For the text-containing cell, return its midpoint in [X, Y] coordinate format. 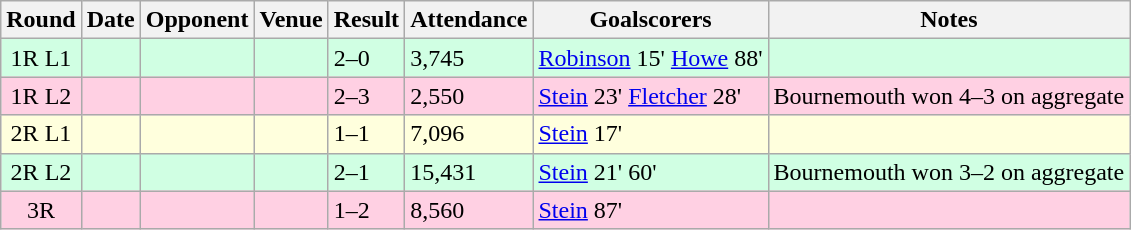
3R [41, 210]
1R L1 [41, 58]
15,431 [469, 172]
Stein 87' [650, 210]
2R L2 [41, 172]
1R L2 [41, 96]
Stein 21' 60' [650, 172]
2–1 [366, 172]
Venue [291, 20]
Bournemouth won 4–3 on aggregate [949, 96]
Notes [949, 20]
2R L1 [41, 134]
2–0 [366, 58]
Stein 23' Fletcher 28' [650, 96]
Robinson 15' Howe 88' [650, 58]
8,560 [469, 210]
2–3 [366, 96]
Bournemouth won 3–2 on aggregate [949, 172]
Result [366, 20]
7,096 [469, 134]
1–1 [366, 134]
Attendance [469, 20]
1–2 [366, 210]
Goalscorers [650, 20]
2,550 [469, 96]
Date [110, 20]
Round [41, 20]
Opponent [197, 20]
Stein 17' [650, 134]
3,745 [469, 58]
